Search for the cell housing the specified text and yield its (x, y) center coordinate. 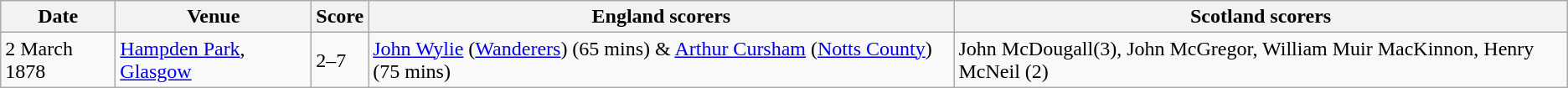
Scotland scorers (1261, 17)
Date (59, 17)
Score (340, 17)
John McDougall(3), John McGregor, William Muir MacKinnon, Henry McNeil (2) (1261, 60)
2–7 (340, 60)
Venue (214, 17)
2 March 1878 (59, 60)
John Wylie (Wanderers) (65 mins) & Arthur Cursham (Notts County) (75 mins) (662, 60)
Hampden Park, Glasgow (214, 60)
England scorers (662, 17)
